Detect which cell encompasses the target text, then output its (X, Y) center coordinate. 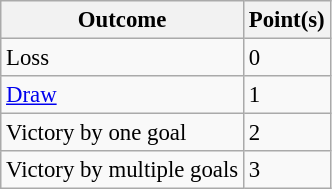
Victory by multiple goals (122, 170)
Victory by one goal (122, 133)
0 (286, 58)
Draw (122, 95)
1 (286, 95)
2 (286, 133)
Outcome (122, 20)
Loss (122, 58)
3 (286, 170)
Point(s) (286, 20)
